Return [x, y] of the center of cell containing provided text 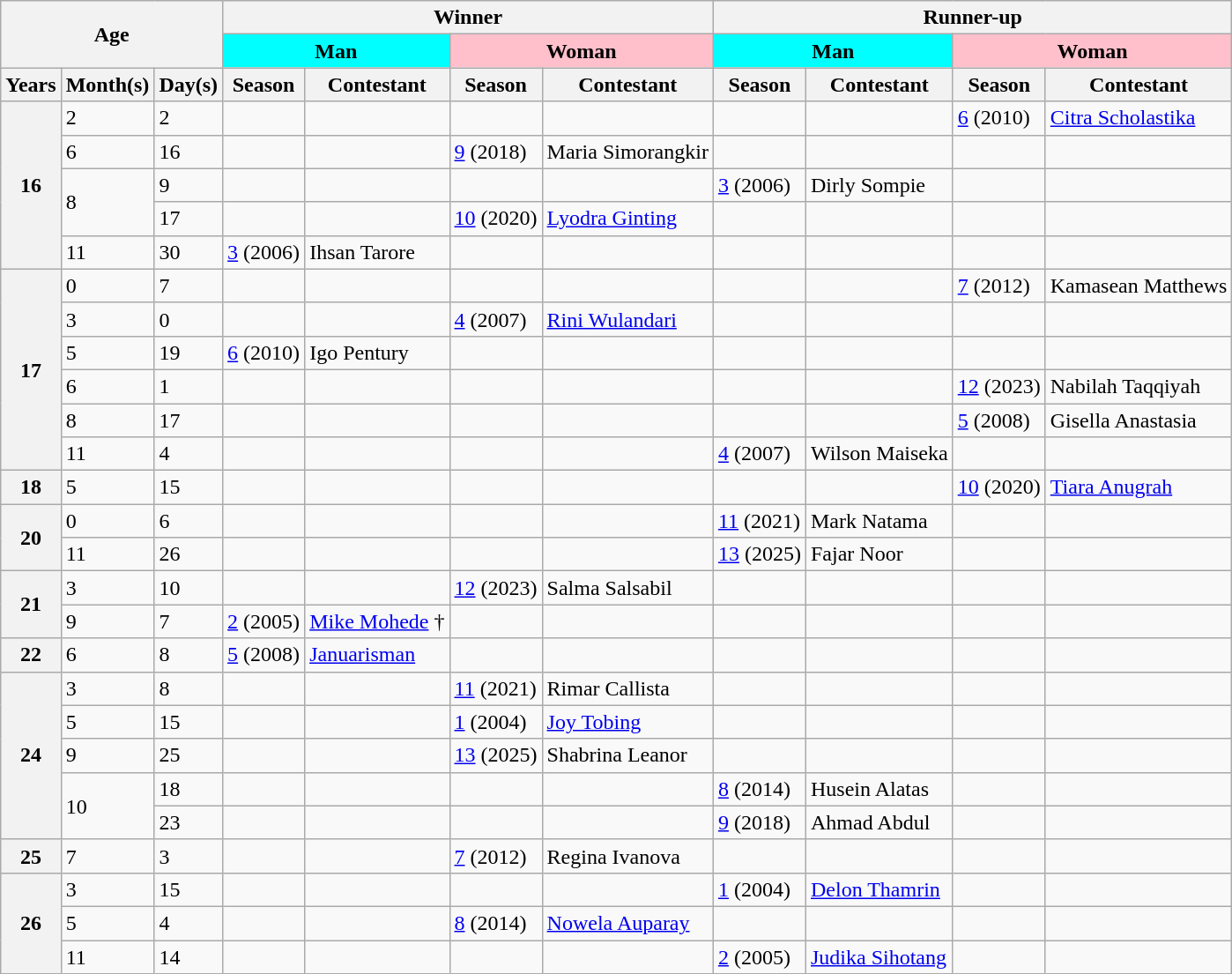
Nabilah Taqqiyah [1139, 386]
Delon Thamrin [879, 889]
Age [112, 34]
Tiara Anugrah [1139, 487]
Citra Scholastika [1139, 118]
Kamasean Matthews [1139, 286]
Years [31, 85]
Fajar Noor [879, 554]
Mark Natama [879, 521]
20 [31, 538]
Month(s) [108, 85]
Husein Alatas [879, 789]
Maria Simorangkir [627, 152]
19 [189, 353]
Runner-up [972, 18]
Lyodra Ginting [627, 219]
Day(s) [189, 85]
30 [189, 252]
Wilson Maiseka [879, 454]
Rini Wulandari [627, 319]
Ihsan Tarore [377, 252]
14 [189, 956]
Igo Pentury [377, 353]
Joy Tobing [627, 722]
Dirly Sompie [879, 185]
1 [189, 386]
Judika Sihotang [879, 956]
Regina Ivanova [627, 856]
Winner [469, 18]
Mike Mohede † [377, 621]
Nowela Auparay [627, 923]
22 [31, 655]
23 [189, 822]
Rimar Callista [627, 688]
Ahmad Abdul [879, 822]
Shabrina Leanor [627, 755]
21 [31, 605]
Salma Salsabil [627, 588]
Gisella Anastasia [1139, 420]
24 [31, 755]
Januarisman [377, 655]
